Search for the cell housing the specified text and yield its [X, Y] center coordinate. 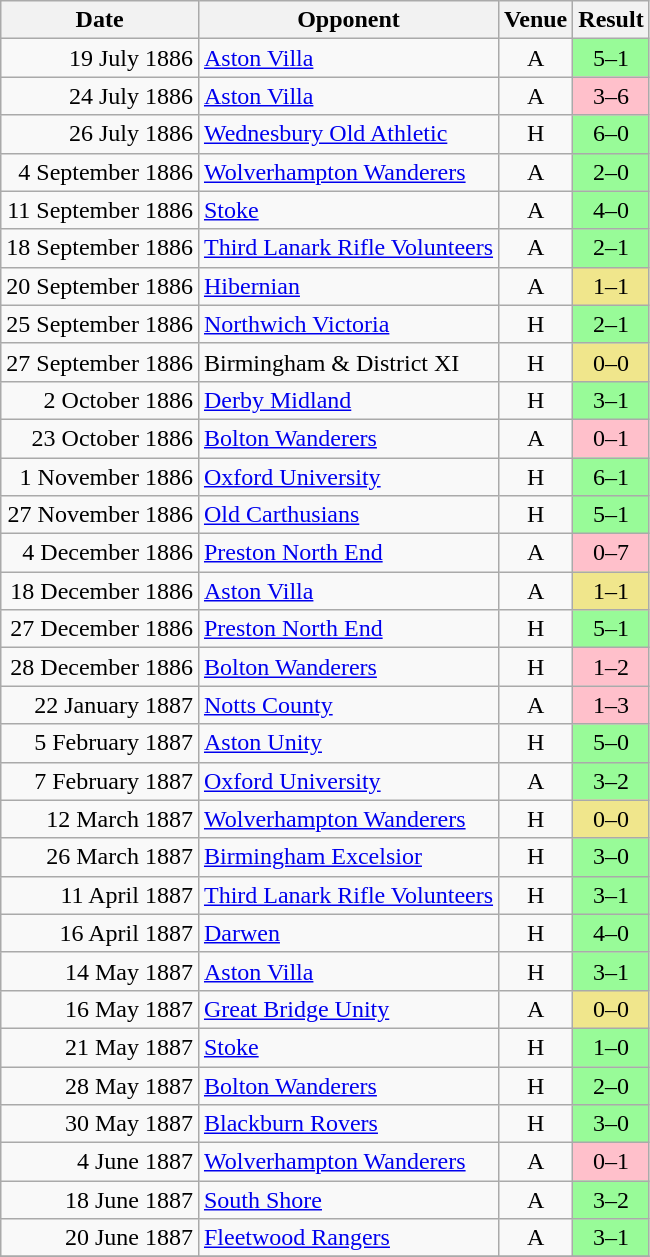
26 July 1886 [100, 134]
4 June 1887 [100, 1162]
Blackburn Rovers [348, 1124]
Wednesbury Old Athletic [348, 134]
11 April 1887 [100, 895]
1–0 [611, 1047]
16 April 1887 [100, 933]
Derby Midland [348, 400]
Birmingham Excelsior [348, 857]
Venue [536, 20]
19 July 1886 [100, 58]
1–2 [611, 667]
14 May 1887 [100, 971]
1–3 [611, 705]
30 May 1887 [100, 1124]
23 October 1886 [100, 438]
3–6 [611, 96]
27 September 1886 [100, 362]
20 September 1886 [100, 286]
Aston Unity [348, 743]
18 June 1887 [100, 1200]
Date [100, 20]
5–0 [611, 743]
4 December 1886 [100, 553]
Birmingham & District XI [348, 362]
Darwen [348, 933]
18 September 1886 [100, 248]
18 December 1886 [100, 591]
12 March 1887 [100, 819]
Result [611, 20]
Old Carthusians [348, 515]
26 March 1887 [100, 857]
25 September 1886 [100, 324]
Hibernian [348, 286]
Northwich Victoria [348, 324]
0–7 [611, 553]
28 December 1886 [100, 667]
1 November 1886 [100, 477]
11 September 1886 [100, 210]
Fleetwood Rangers [348, 1238]
20 June 1887 [100, 1238]
2 October 1886 [100, 400]
27 November 1886 [100, 515]
7 February 1887 [100, 781]
21 May 1887 [100, 1047]
22 January 1887 [100, 705]
Notts County [348, 705]
24 July 1886 [100, 96]
28 May 1887 [100, 1085]
6–1 [611, 477]
16 May 1887 [100, 1009]
5 February 1887 [100, 743]
Great Bridge Unity [348, 1009]
6–0 [611, 134]
27 December 1886 [100, 629]
South Shore [348, 1200]
Opponent [348, 20]
4 September 1886 [100, 172]
